Determine the [x, y] coordinate at the center of the cell enclosing the given text.  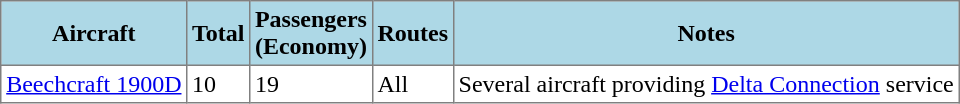
Aircraft [94, 33]
Passengers(Economy) [311, 33]
Several aircraft providing Delta Connection service [706, 84]
Routes [412, 33]
10 [218, 84]
Notes [706, 33]
All [412, 84]
Beechcraft 1900D [94, 84]
Total [218, 33]
19 [311, 84]
